Output the (x, y) coordinate of the center of the cell containing the given text.  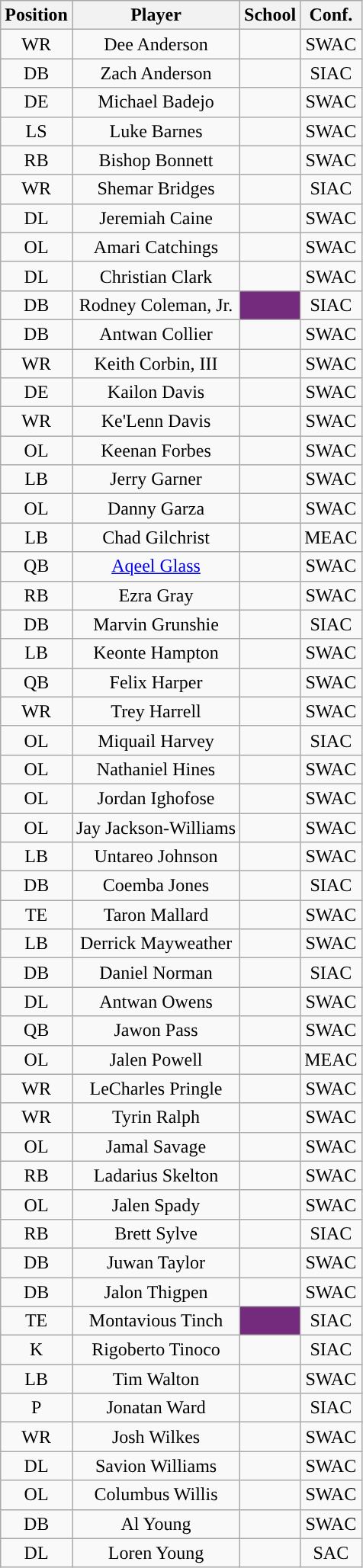
Conf. (331, 15)
Player (156, 15)
Miquail Harvey (156, 740)
Brett Sylve (156, 1233)
P (37, 1408)
Bishop Bonnett (156, 160)
Jay Jackson-Williams (156, 827)
Al Young (156, 1524)
Luke Barnes (156, 131)
Savion Williams (156, 1466)
LeCharles Pringle (156, 1089)
Juwan Taylor (156, 1262)
Keonte Hampton (156, 653)
Montavious Tinch (156, 1321)
Marvin Grunshie (156, 624)
Dee Anderson (156, 44)
Shemar Bridges (156, 189)
Keenan Forbes (156, 451)
SAC (331, 1553)
Antwan Owens (156, 1002)
Jonatan Ward (156, 1408)
Felix Harper (156, 682)
School (270, 15)
Tyrin Ralph (156, 1117)
Jalon Thigpen (156, 1292)
Untareo Johnson (156, 857)
Michael Badejo (156, 102)
Columbus Willis (156, 1495)
Ke'Lenn Davis (156, 422)
Position (37, 15)
Antwan Collier (156, 334)
Nathaniel Hines (156, 769)
Ladarius Skelton (156, 1175)
Keith Corbin, III (156, 364)
Tim Walton (156, 1379)
Rodney Coleman, Jr. (156, 305)
Daniel Norman (156, 973)
Jamal Savage (156, 1146)
Coemba Jones (156, 886)
Chad Gilchrist (156, 537)
Jordan Ighofose (156, 798)
Christian Clark (156, 276)
LS (37, 131)
Taron Mallard (156, 915)
Amari Catchings (156, 247)
Trey Harrell (156, 711)
Jalen Spady (156, 1204)
Loren Young (156, 1553)
Rigoberto Tinoco (156, 1350)
Jalen Powell (156, 1060)
K (37, 1350)
Kailon Davis (156, 393)
Aqeel Glass (156, 566)
Zach Anderson (156, 73)
Josh Wilkes (156, 1437)
Derrick Mayweather (156, 944)
Danny Garza (156, 508)
Jeremiah Caine (156, 218)
Ezra Gray (156, 595)
Jawon Pass (156, 1031)
Jerry Garner (156, 479)
